Scan for the cell matching the given text and deliver its [X, Y] coordinate at center. 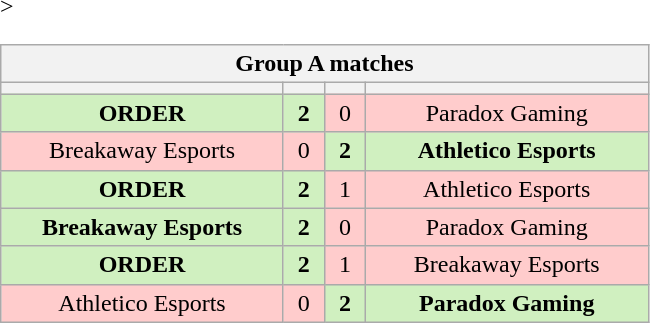
Group A matches [324, 64]
